Pinpoint the cell where the given text exists, returning its (X, Y) midpoint coordinate. 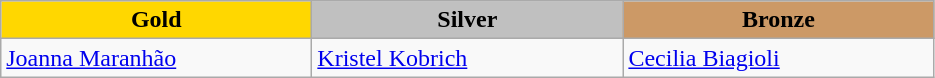
Silver (468, 20)
Cecilia Biagioli (778, 58)
Gold (156, 20)
Kristel Kobrich (468, 58)
Bronze (778, 20)
Joanna Maranhão (156, 58)
